Return the [x, y] coordinate for the center point of the cell that contains the specified text.  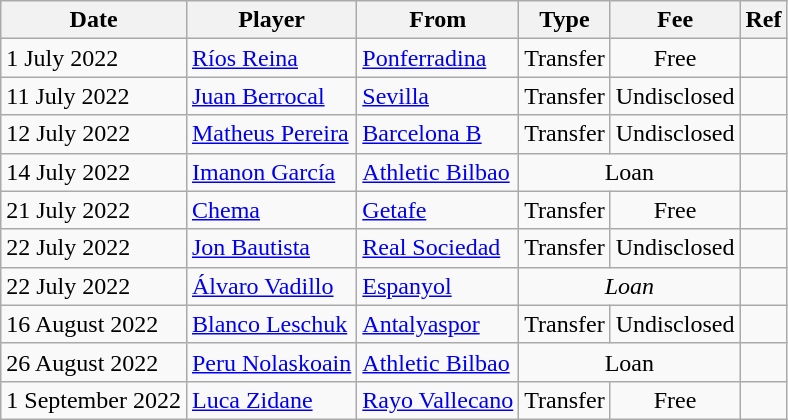
Ríos Reina [271, 58]
1 July 2022 [94, 58]
14 July 2022 [94, 172]
Getafe [438, 210]
16 August 2022 [94, 324]
Real Sociedad [438, 248]
Ref [764, 20]
Rayo Vallecano [438, 400]
12 July 2022 [94, 134]
Antalyaspor [438, 324]
11 July 2022 [94, 96]
Jon Bautista [271, 248]
Ponferradina [438, 58]
Fee [675, 20]
Chema [271, 210]
Matheus Pereira [271, 134]
Sevilla [438, 96]
21 July 2022 [94, 210]
Peru Nolaskoain [271, 362]
Álvaro Vadillo [271, 286]
26 August 2022 [94, 362]
Blanco Leschuk [271, 324]
1 September 2022 [94, 400]
Espanyol [438, 286]
Player [271, 20]
From [438, 20]
Date [94, 20]
Luca Zidane [271, 400]
Barcelona B [438, 134]
Imanon García [271, 172]
Juan Berrocal [271, 96]
Type [565, 20]
